Output the [X, Y] coordinate of the center of the cell containing the given text.  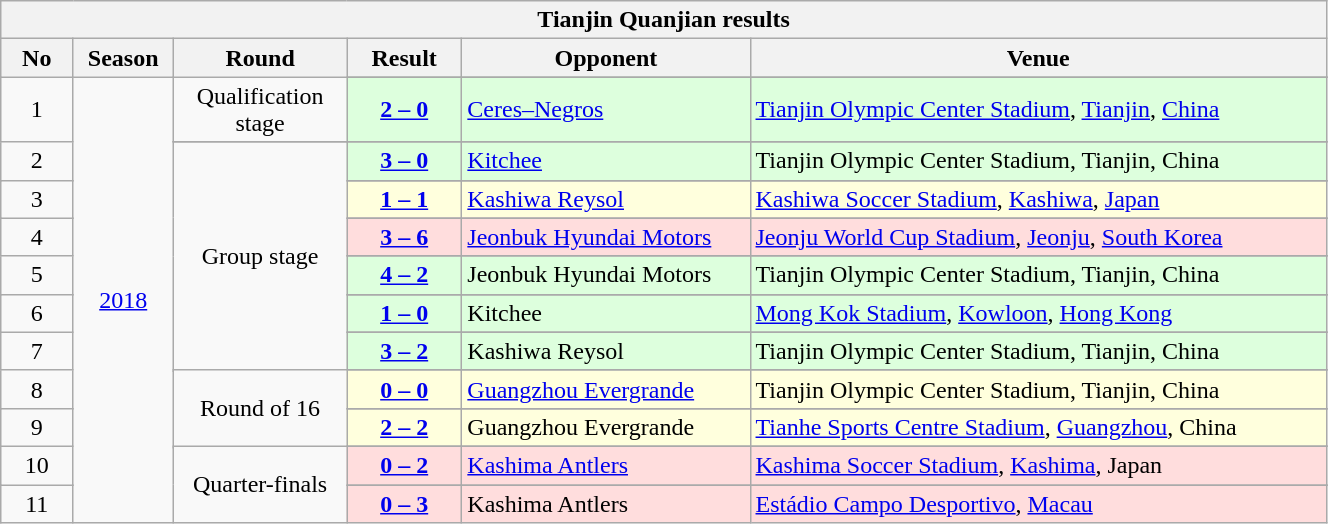
Opponent [606, 58]
Result [404, 58]
1 – 0 [404, 313]
5 [37, 275]
Quarter-finals [260, 484]
7 [37, 351]
Qualification stage [260, 110]
10 [37, 465]
Venue [1038, 58]
9 [37, 427]
3 – 2 [404, 351]
0 – 0 [404, 389]
Kashima Soccer Stadium, Kashima, Japan [1038, 465]
Tianjin Quanjian results [664, 20]
Round of 16 [260, 408]
2 – 2 [404, 427]
3 – 6 [404, 237]
11 [37, 503]
Round [260, 58]
1 – 1 [404, 199]
0 – 2 [404, 465]
2 – 0 [404, 110]
3 – 0 [404, 161]
Group stage [260, 256]
Estádio Campo Desportivo, Macau [1038, 503]
2 [37, 161]
1 [37, 110]
8 [37, 389]
4 – 2 [404, 275]
4 [37, 237]
0 – 3 [404, 503]
Tianhe Sports Centre Stadium, Guangzhou, China [1038, 427]
6 [37, 313]
Season [124, 58]
2018 [124, 300]
Jeonju World Cup Stadium, Jeonju, South Korea [1038, 237]
Kashiwa Soccer Stadium, Kashiwa, Japan [1038, 199]
Mong Kok Stadium, Kowloon, Hong Kong [1038, 313]
3 [37, 199]
No [37, 58]
Ceres–Negros [606, 110]
